Search for the cell housing the specified text and yield its [X, Y] center coordinate. 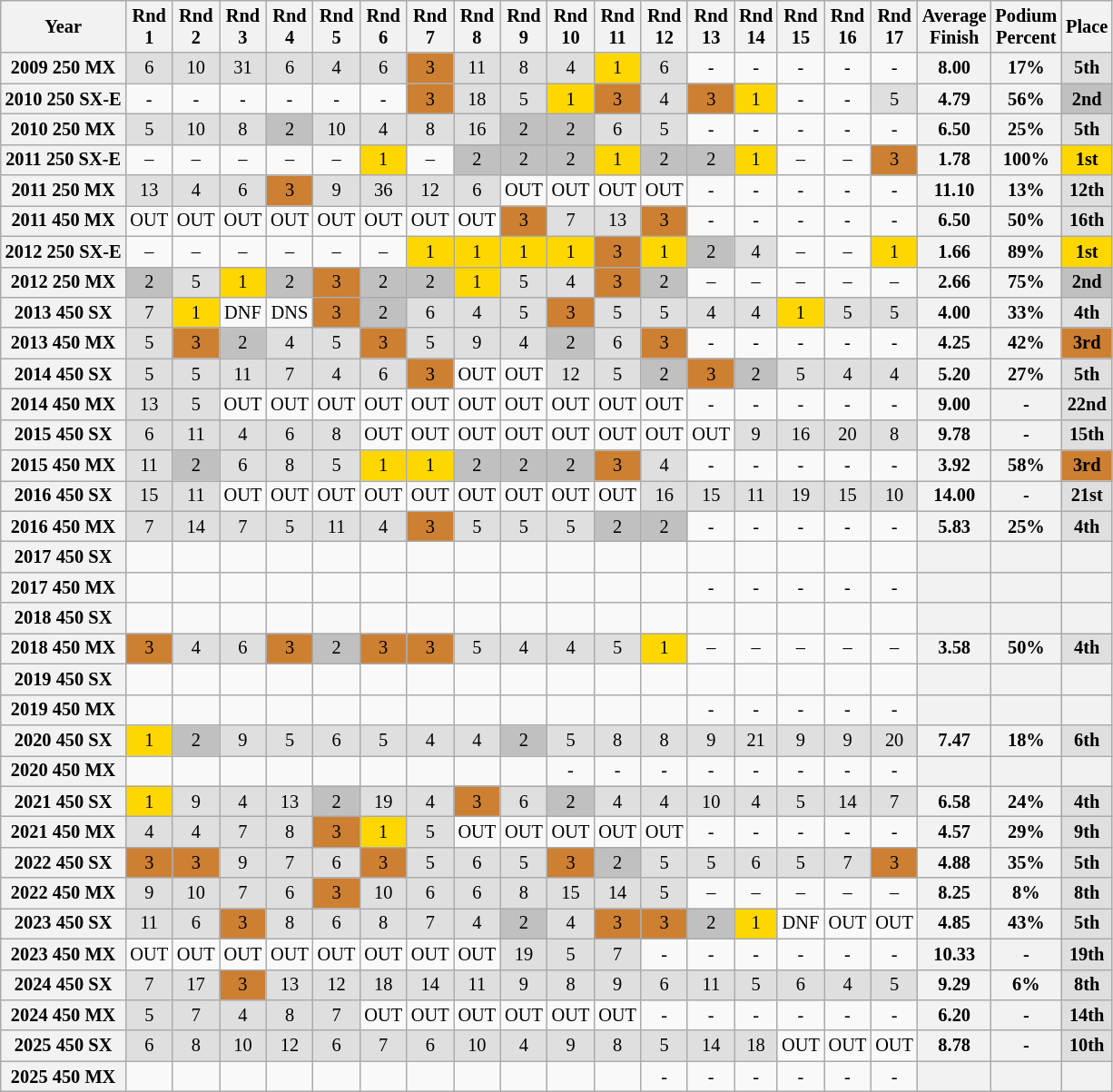
Rnd8 [478, 26]
Rnd13 [711, 26]
2011 250 SX-E [64, 160]
2014 450 SX [64, 374]
35% [1027, 862]
2023 450 SX [64, 923]
Rnd12 [665, 26]
2020 450 SX [64, 740]
Place [1087, 26]
42% [1027, 343]
9.78 [955, 435]
2019 450 SX [64, 679]
6.58 [955, 802]
27% [1027, 374]
Rnd7 [430, 26]
6% [1027, 985]
16th [1087, 221]
9th [1087, 831]
31 [243, 68]
1.78 [955, 160]
2012 250 MX [64, 282]
2018 450 SX [64, 618]
9.00 [955, 404]
75% [1027, 282]
10th [1087, 1046]
5.83 [955, 526]
2017 450 SX [64, 556]
2018 450 MX [64, 648]
14.00 [955, 496]
2022 450 MX [64, 893]
4.88 [955, 862]
100% [1027, 160]
Rnd9 [524, 26]
2013 450 MX [64, 343]
6th [1087, 740]
2021 450 SX [64, 802]
15th [1087, 435]
5.20 [955, 374]
19th [1087, 954]
2009 250 MX [64, 68]
PodiumPercent [1027, 26]
21 [755, 740]
DNS [290, 312]
8.78 [955, 1046]
33% [1027, 312]
4.79 [955, 99]
Rnd3 [243, 26]
4.25 [955, 343]
4.57 [955, 831]
7.47 [955, 740]
43% [1027, 923]
2012 250 SX-E [64, 251]
Rnd11 [617, 26]
89% [1027, 251]
2024 450 SX [64, 985]
2.66 [955, 282]
18% [1027, 740]
21st [1087, 496]
2014 450 MX [64, 404]
Rnd16 [848, 26]
Rnd17 [894, 26]
6.20 [955, 1015]
1.66 [955, 251]
2025 450 SX [64, 1046]
56% [1027, 99]
Year [64, 26]
4.00 [955, 312]
36 [383, 191]
22nd [1087, 404]
8.00 [955, 68]
17 [196, 985]
58% [1027, 466]
2021 450 MX [64, 831]
2011 450 MX [64, 221]
2015 450 SX [64, 435]
3.92 [955, 466]
2019 450 MX [64, 710]
Rnd5 [337, 26]
12th [1087, 191]
13% [1027, 191]
4.85 [955, 923]
2025 450 MX [64, 1077]
Rnd10 [571, 26]
Rnd15 [801, 26]
3.58 [955, 648]
2010 250 SX-E [64, 99]
Rnd6 [383, 26]
2015 450 MX [64, 466]
17% [1027, 68]
8.25 [955, 893]
2024 450 MX [64, 1015]
2023 450 MX [64, 954]
2013 450 SX [64, 312]
Rnd14 [755, 26]
24% [1027, 802]
2016 450 SX [64, 496]
AverageFinish [955, 26]
2016 450 MX [64, 526]
2017 450 MX [64, 587]
Rnd4 [290, 26]
2022 450 SX [64, 862]
29% [1027, 831]
Rnd2 [196, 26]
Rnd1 [149, 26]
2020 450 MX [64, 771]
2011 250 MX [64, 191]
14th [1087, 1015]
2010 250 MX [64, 129]
9.29 [955, 985]
10.33 [955, 954]
11.10 [955, 191]
8% [1027, 893]
